Return (x, y) of the center of cell containing provided text 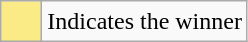
Indicates the winner (145, 22)
